Search for the cell housing the specified text and yield its (X, Y) center coordinate. 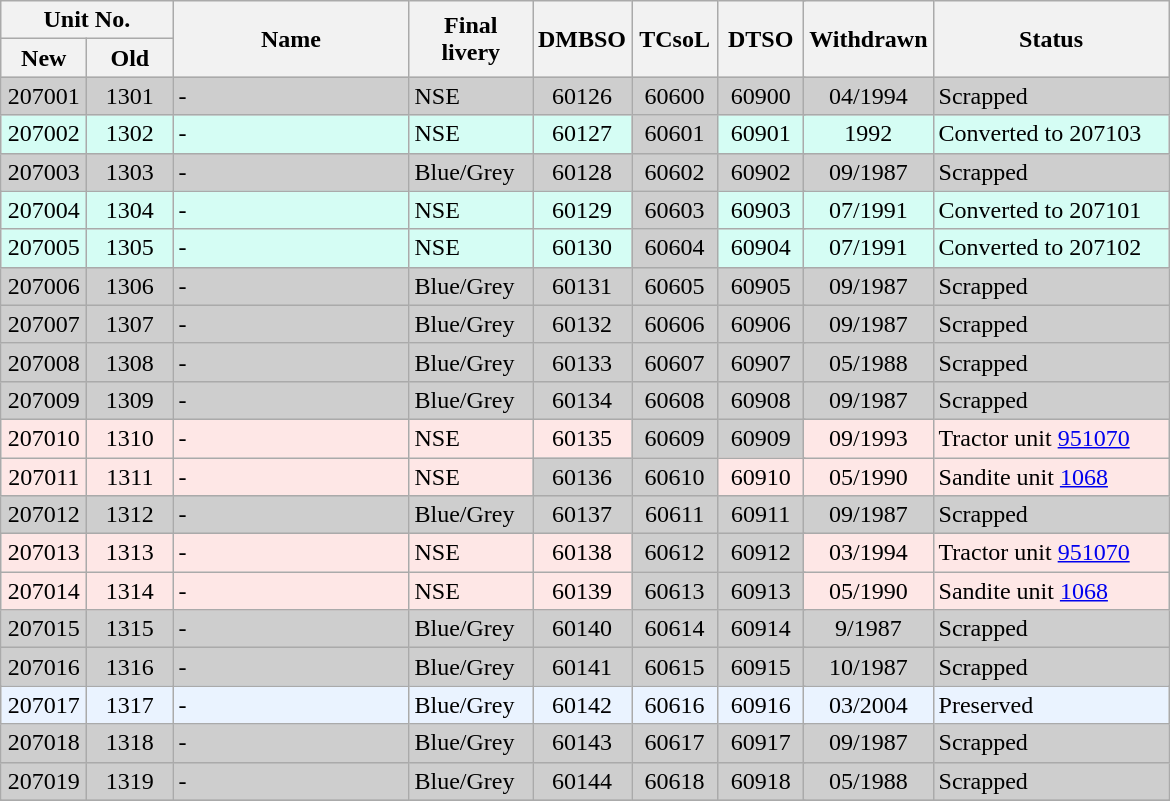
1992 (868, 134)
1306 (130, 286)
60615 (675, 667)
60130 (582, 248)
60127 (582, 134)
60139 (582, 591)
207002 (44, 134)
Converted to 207101 (1051, 210)
60613 (675, 591)
60138 (582, 553)
Preserved (1051, 705)
207015 (44, 629)
1304 (130, 210)
60605 (675, 286)
1310 (130, 438)
03/1994 (868, 553)
60915 (761, 667)
1312 (130, 515)
60612 (675, 553)
60141 (582, 667)
60600 (675, 96)
207005 (44, 248)
207010 (44, 438)
60901 (761, 134)
60911 (761, 515)
Converted to 207103 (1051, 134)
207001 (44, 96)
1301 (130, 96)
Status (1051, 39)
09/1993 (868, 438)
60904 (761, 248)
60913 (761, 591)
10/1987 (868, 667)
60144 (582, 781)
60617 (675, 743)
207004 (44, 210)
60917 (761, 743)
Withdrawn (868, 39)
1303 (130, 172)
60614 (675, 629)
207013 (44, 553)
60142 (582, 705)
207003 (44, 172)
1314 (130, 591)
60918 (761, 781)
207007 (44, 324)
60604 (675, 248)
60908 (761, 400)
60611 (675, 515)
03/2004 (868, 705)
60912 (761, 553)
New (44, 58)
60914 (761, 629)
Converted to 207102 (1051, 248)
1318 (130, 743)
DTSO (761, 39)
60137 (582, 515)
207006 (44, 286)
60601 (675, 134)
1315 (130, 629)
1319 (130, 781)
60140 (582, 629)
207016 (44, 667)
1309 (130, 400)
60610 (675, 477)
60129 (582, 210)
60131 (582, 286)
04/1994 (868, 96)
DMBSO (582, 39)
60128 (582, 172)
60916 (761, 705)
60609 (675, 438)
1317 (130, 705)
60900 (761, 96)
Old (130, 58)
207017 (44, 705)
1311 (130, 477)
207012 (44, 515)
60903 (761, 210)
1313 (130, 553)
207008 (44, 362)
60909 (761, 438)
207009 (44, 400)
Name (291, 39)
60607 (675, 362)
207018 (44, 743)
207019 (44, 781)
60135 (582, 438)
1302 (130, 134)
60608 (675, 400)
60618 (675, 781)
60126 (582, 96)
60616 (675, 705)
60902 (761, 172)
60602 (675, 172)
1316 (130, 667)
60606 (675, 324)
60905 (761, 286)
Final livery (471, 39)
1305 (130, 248)
TCsoL (675, 39)
1307 (130, 324)
60136 (582, 477)
1308 (130, 362)
207011 (44, 477)
60907 (761, 362)
60906 (761, 324)
9/1987 (868, 629)
60134 (582, 400)
60910 (761, 477)
60143 (582, 743)
60133 (582, 362)
60603 (675, 210)
207014 (44, 591)
Unit No. (87, 20)
60132 (582, 324)
